Return (X, Y) of the center of cell containing provided text 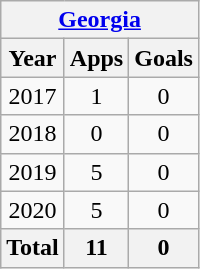
Apps (96, 58)
Total (33, 248)
2019 (33, 172)
11 (96, 248)
2017 (33, 96)
2020 (33, 210)
1 (96, 96)
2018 (33, 134)
Goals (164, 58)
Georgia (100, 20)
Year (33, 58)
